Return the [X, Y] coordinate for the center point of the cell that contains the specified text.  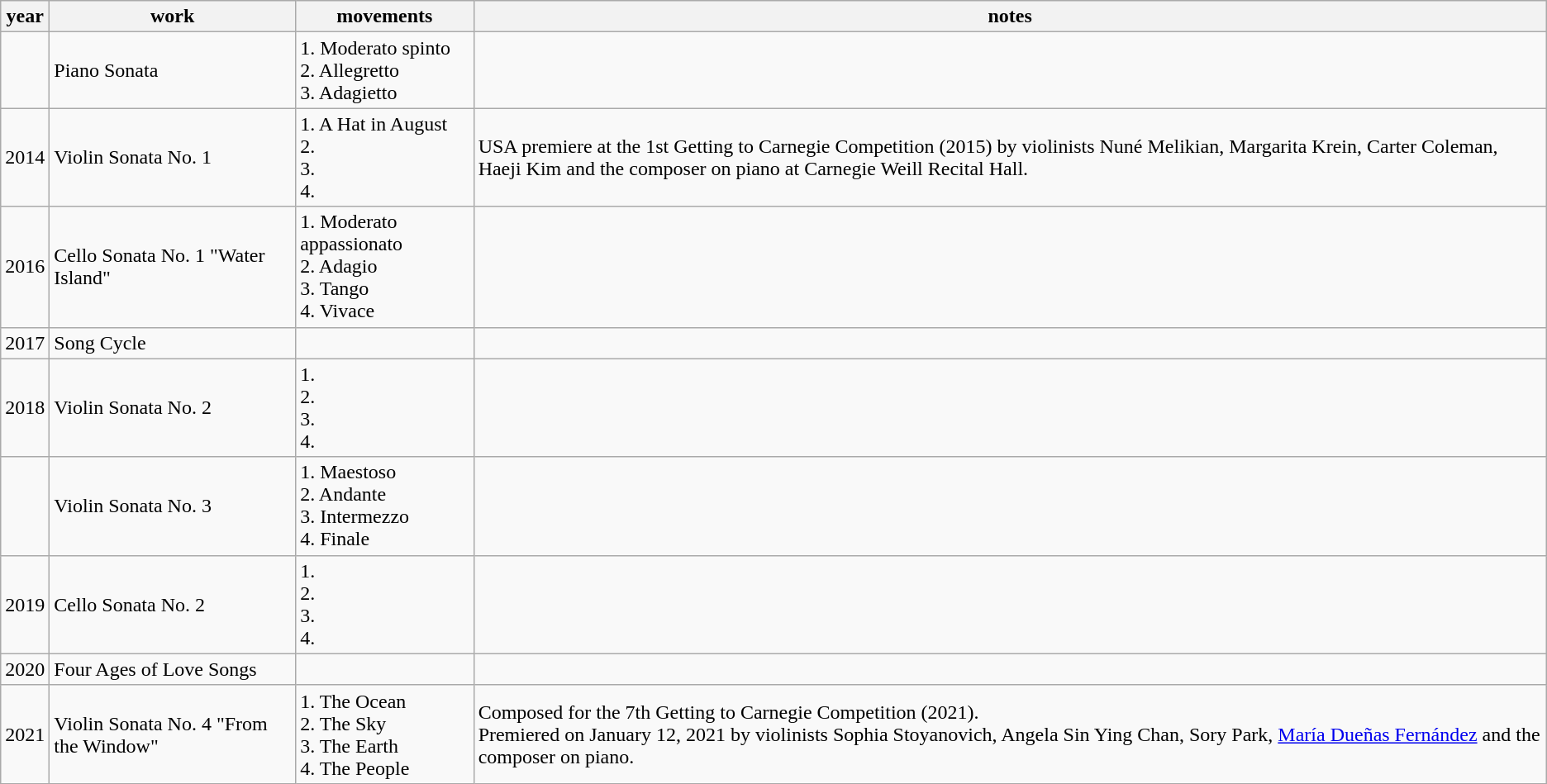
1. Moderato spinto2. Allegretto3. Adagietto [385, 70]
2018 [25, 408]
Violin Sonata No. 1 [173, 157]
Violin Sonata No. 4 "From the Window" [173, 734]
Cello Sonata No. 1 "Water Island" [173, 267]
2014 [25, 157]
notes [1010, 17]
2019 [25, 605]
2017 [25, 343]
Violin Sonata No. 3 [173, 506]
2016 [25, 267]
Song Cycle [173, 343]
Four Ages of Love Songs [173, 669]
1. The Ocean2. The Sky3. The Earth4. The People [385, 734]
Piano Sonata [173, 70]
1. A Hat in August2. 3. 4. [385, 157]
1. Moderato appassionato2. Adagio3. Tango4. Vivace [385, 267]
year [25, 17]
movements [385, 17]
2020 [25, 669]
Cello Sonata No. 2 [173, 605]
Violin Sonata No. 2 [173, 408]
work [173, 17]
2021 [25, 734]
1. Maestoso2. Andante3. Intermezzo4. Finale [385, 506]
